Return [x, y] of the center of cell containing provided text 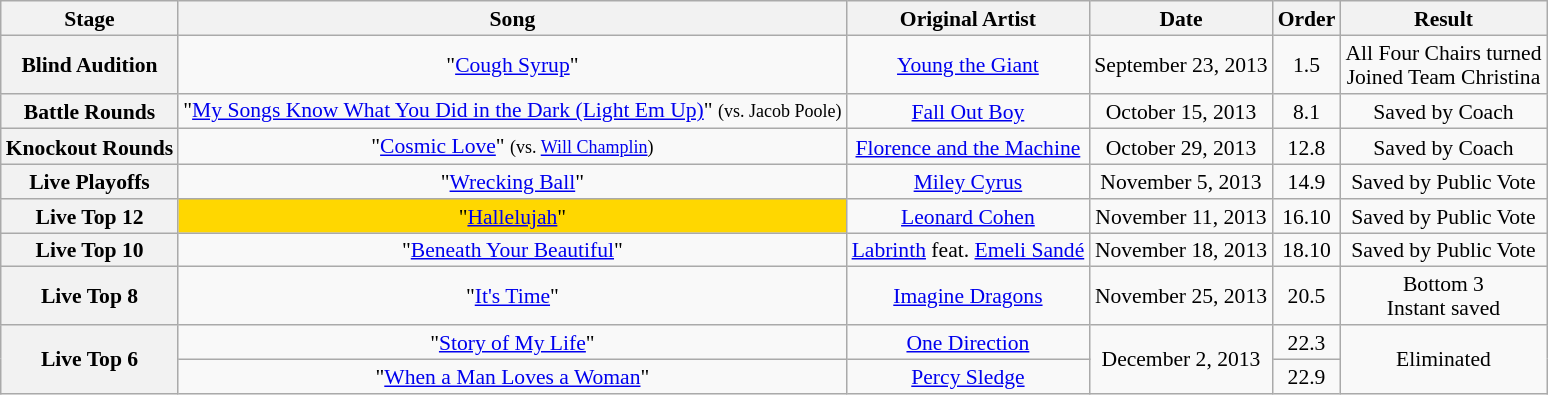
22.9 [1307, 376]
One Direction [968, 342]
Stage [90, 18]
Labrinth feat. Emeli Sandé [968, 250]
All Four Chairs turnedJoined Team Christina [1443, 64]
Young the Giant [968, 64]
"Story of My Life" [512, 342]
October 29, 2013 [1180, 147]
Blind Audition [90, 64]
Miley Cyrus [968, 182]
"When a Man Loves a Woman" [512, 376]
Live Playoffs [90, 182]
Fall Out Boy [968, 111]
22.3 [1307, 342]
"Cosmic Love" (vs. Will Champlin) [512, 147]
October 15, 2013 [1180, 111]
Imagine Dragons [968, 296]
16.10 [1307, 216]
Live Top 8 [90, 296]
Song [512, 18]
Live Top 6 [90, 359]
Original Artist [968, 18]
September 23, 2013 [1180, 64]
"It's Time" [512, 296]
Live Top 12 [90, 216]
Bottom 3Instant saved [1443, 296]
12.8 [1307, 147]
Battle Rounds [90, 111]
Date [1180, 18]
Percy Sledge [968, 376]
November 5, 2013 [1180, 182]
1.5 [1307, 64]
"My Songs Know What You Did in the Dark (Light Em Up)" (vs. Jacob Poole) [512, 111]
Live Top 10 [90, 250]
Florence and the Machine [968, 147]
December 2, 2013 [1180, 359]
"Beneath Your Beautiful" [512, 250]
November 11, 2013 [1180, 216]
Result [1443, 18]
20.5 [1307, 296]
November 25, 2013 [1180, 296]
"Hallelujah" [512, 216]
Leonard Cohen [968, 216]
November 18, 2013 [1180, 250]
14.9 [1307, 182]
Knockout Rounds [90, 147]
18.10 [1307, 250]
Eliminated [1443, 359]
"Wrecking Ball" [512, 182]
8.1 [1307, 111]
"Cough Syrup" [512, 64]
Order [1307, 18]
